Locate the cell with the specified text and output its [X, Y] center coordinate. 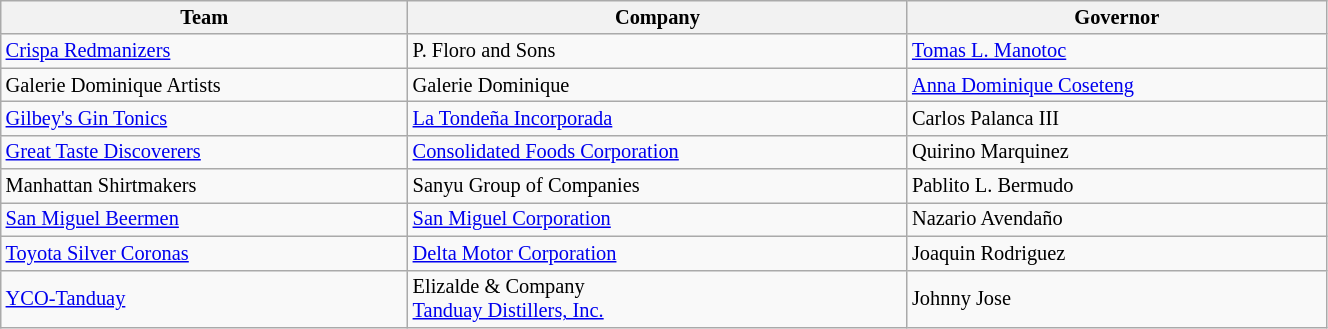
Galerie Dominique Artists [204, 85]
Company [658, 17]
Great Taste Discoverers [204, 152]
Elizalde & Company Tanduay Distillers, Inc. [658, 299]
Governor [1116, 17]
Johnny Jose [1116, 299]
Toyota Silver Coronas [204, 253]
Crispa Redmanizers [204, 51]
Consolidated Foods Corporation [658, 152]
La Tondeña Incorporada [658, 118]
YCO-Tanduay [204, 299]
Tomas L. Manotoc [1116, 51]
Galerie Dominique [658, 85]
Pablito L. Bermudo [1116, 186]
Carlos Palanca III [1116, 118]
San Miguel Corporation [658, 219]
Nazario Avendaño [1116, 219]
Sanyu Group of Companies [658, 186]
Anna Dominique Coseteng [1116, 85]
P. Floro and Sons [658, 51]
Team [204, 17]
Delta Motor Corporation [658, 253]
Gilbey's Gin Tonics [204, 118]
Quirino Marquinez [1116, 152]
Manhattan Shirtmakers [204, 186]
Joaquin Rodriguez [1116, 253]
San Miguel Beermen [204, 219]
